For the text-containing cell, return its midpoint in (X, Y) coordinate format. 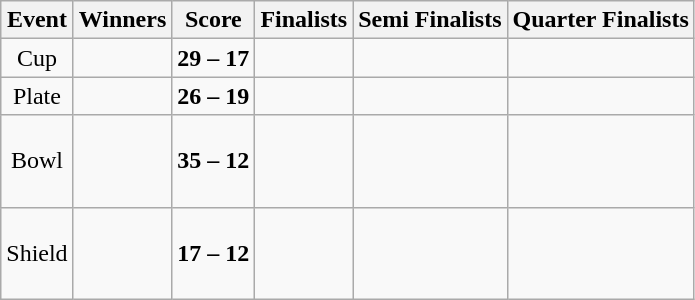
Bowl (37, 161)
Semi Finalists (430, 20)
Plate (37, 96)
17 – 12 (214, 253)
Winners (122, 20)
Event (37, 20)
Shield (37, 253)
29 – 17 (214, 58)
Cup (37, 58)
Finalists (304, 20)
Score (214, 20)
Quarter Finalists (600, 20)
35 – 12 (214, 161)
26 – 19 (214, 96)
